Pinpoint the cell where the given text exists, returning its (X, Y) midpoint coordinate. 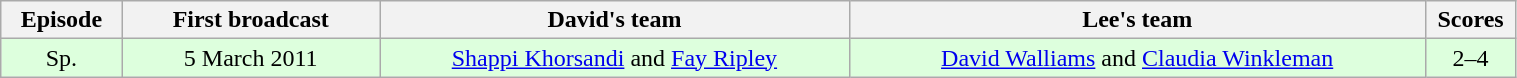
2–4 (1470, 58)
Shappi Khorsandi and Fay Ripley (615, 58)
5 March 2011 (251, 58)
David's team (615, 20)
First broadcast (251, 20)
Scores (1470, 20)
Lee's team (1137, 20)
Sp. (62, 58)
Episode (62, 20)
David Walliams and Claudia Winkleman (1137, 58)
